For the text-containing cell, return its midpoint in (x, y) coordinate format. 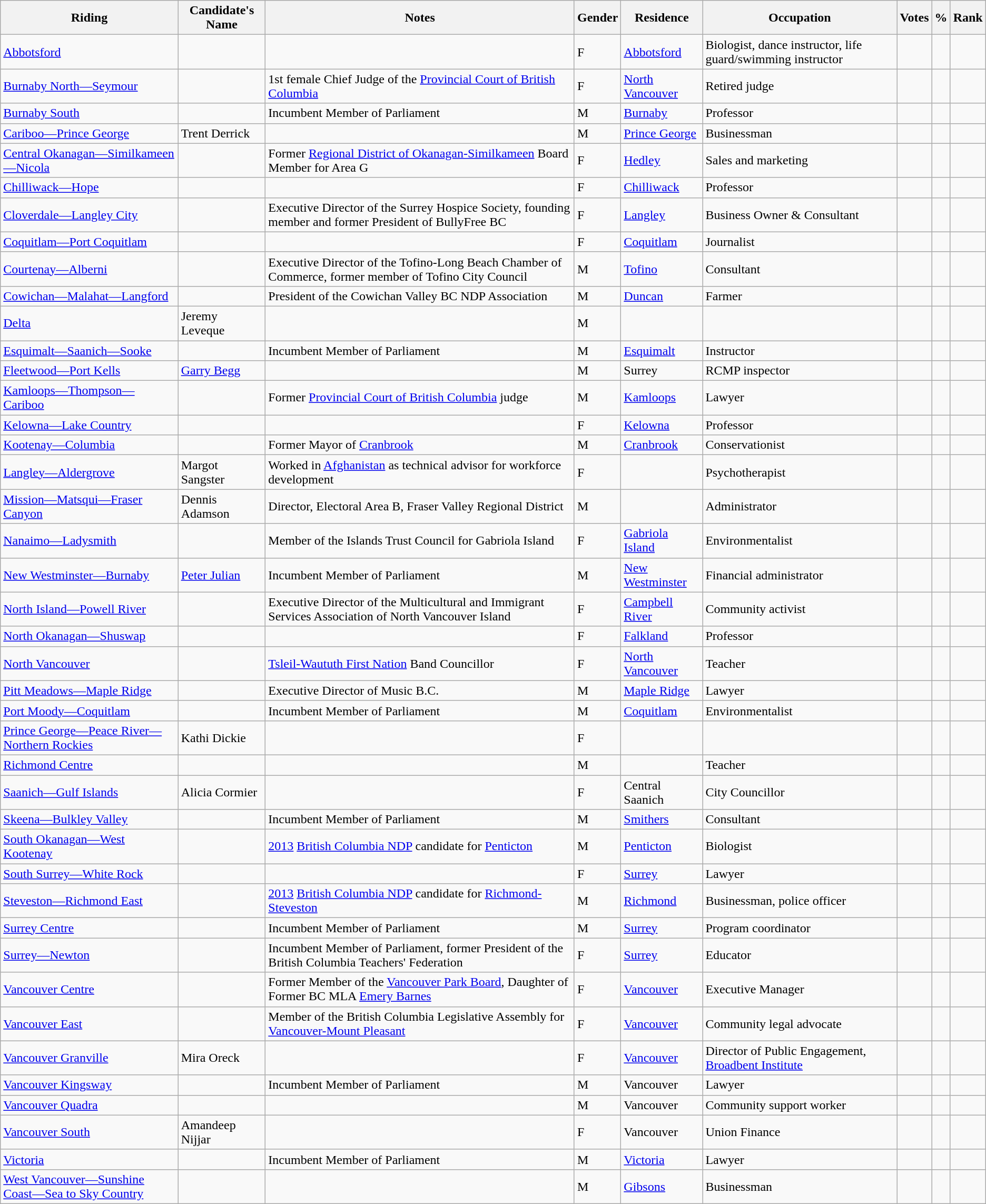
Cloverdale—Langley City (90, 215)
Executive Director of Music B.C. (420, 690)
Langley (662, 215)
Community activist (800, 609)
Steveston—Richmond East (90, 901)
Vancouver South (90, 1132)
Central Saanich (662, 792)
Executive Director of the Multicultural and Immigrant Services Association of North Vancouver Island (420, 609)
Educator (800, 955)
Tsleil-Waututh First Nation Band Councillor (420, 664)
Residence (662, 18)
Vancouver Quadra (90, 1105)
City Councillor (800, 792)
Financial administrator (800, 575)
RCMP inspector (800, 371)
Businessman, police officer (800, 901)
Esquimalt (662, 350)
Community legal advocate (800, 1024)
Kathi Dickie (222, 737)
Tofino (662, 269)
South Okanagan—West Kootenay (90, 847)
New Westminster (662, 575)
Occupation (800, 18)
Kamloops (662, 398)
Sales and marketing (800, 160)
Chilliwack—Hope (90, 187)
Surrey—Newton (90, 955)
Mission—Matsqui—Fraser Canyon (90, 507)
Community support worker (800, 1105)
Nanaimo—Ladysmith (90, 540)
Delta (90, 323)
Union Finance (800, 1132)
1st female Chief Judge of the Provincial Court of British Columbia (420, 86)
Vancouver Granville (90, 1058)
Chilliwack (662, 187)
Surrey Centre (90, 928)
Richmond Centre (90, 765)
Executive Manager (800, 989)
Central Okanagan—Similkameen—Nicola (90, 160)
Notes (420, 18)
Penticton (662, 847)
Rank (968, 18)
Vancouver Kingsway (90, 1085)
Kelowna (662, 425)
Biologist (800, 847)
Director, Electoral Area B, Fraser Valley Regional District (420, 507)
Farmer (800, 296)
Mira Oreck (222, 1058)
Former Member of the Vancouver Park Board, Daughter of Former BC MLA Emery Barnes (420, 989)
Riding (90, 18)
Maple Ridge (662, 690)
Margot Sangster (222, 472)
Journalist (800, 242)
Program coordinator (800, 928)
Falkland (662, 636)
Incumbent Member of Parliament, former President of the British Columbia Teachers' Federation (420, 955)
Cariboo—Prince George (90, 133)
Kamloops—Thompson—Cariboo (90, 398)
Prince George—Peace River—Northern Rockies (90, 737)
Member of the Islands Trust Council for Gabriola Island (420, 540)
Worked in Afghanistan as technical advisor for workforce development (420, 472)
Administrator (800, 507)
Amandeep Nijjar (222, 1132)
Coquitlam—Port Coquitlam (90, 242)
Member of the British Columbia Legislative Assembly for Vancouver-Mount Pleasant (420, 1024)
New Westminster—Burnaby (90, 575)
Jeremy Leveque (222, 323)
2013 British Columbia NDP candidate for Richmond-Steveston (420, 901)
Skeena—Bulkley Valley (90, 820)
Port Moody—Coquitlam (90, 710)
Duncan (662, 296)
North Island—Powell River (90, 609)
Campbell River (662, 609)
Executive Director of the Surrey Hospice Society, founding member and former President of BullyFree BC (420, 215)
Director of Public Engagement, Broadbent Institute (800, 1058)
Cowichan—Malahat—Langford (90, 296)
Pitt Meadows—Maple Ridge (90, 690)
Alicia Cormier (222, 792)
Kootenay—Columbia (90, 445)
Gender (597, 18)
Fleetwood—Port Kells (90, 371)
Kelowna—Lake Country (90, 425)
Retired judge (800, 86)
Former Provincial Court of British Columbia judge (420, 398)
Dennis Adamson (222, 507)
2013 British Columbia NDP candidate for Penticton (420, 847)
Former Mayor of Cranbrook (420, 445)
Richmond (662, 901)
South Surrey—White Rock (90, 874)
Langley—Aldergrove (90, 472)
Candidate's Name (222, 18)
Saanich—Gulf Islands (90, 792)
Trent Derrick (222, 133)
Gabriola Island (662, 540)
Conservationist (800, 445)
Gibsons (662, 1186)
Peter Julian (222, 575)
West Vancouver—Sunshine Coast—Sea to Sky Country (90, 1186)
Vancouver East (90, 1024)
Instructor (800, 350)
Prince George (662, 133)
Garry Begg (222, 371)
Courtenay—Alberni (90, 269)
Cranbrook (662, 445)
President of the Cowichan Valley BC NDP Association (420, 296)
Votes (914, 18)
Biologist, dance instructor, life guard/swimming instructor (800, 52)
Executive Director of the Tofino-Long Beach Chamber of Commerce, former member of Tofino City Council (420, 269)
Burnaby North—Seymour (90, 86)
Business Owner & Consultant (800, 215)
Esquimalt—Saanich—Sooke (90, 350)
Vancouver Centre (90, 989)
Burnaby (662, 113)
North Okanagan—Shuswap (90, 636)
Smithers (662, 820)
Former Regional District of Okanagan-Similkameen Board Member for Area G (420, 160)
Hedley (662, 160)
Burnaby South (90, 113)
% (941, 18)
Psychotherapist (800, 472)
